Detect which cell encompasses the target text, then output its [X, Y] center coordinate. 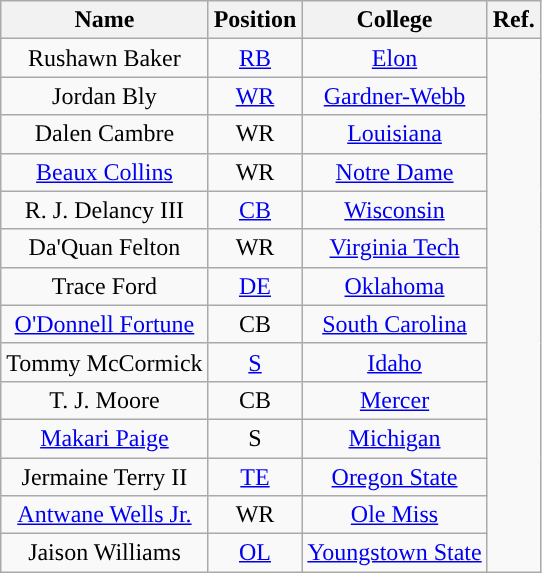
Position [255, 20]
Wisconsin [394, 210]
Mercer [394, 400]
Gardner-Webb [394, 96]
Oregon State [394, 477]
Oklahoma [394, 286]
Dalen Cambre [104, 134]
Notre Dame [394, 172]
Beaux Collins [104, 172]
Name [104, 20]
Louisiana [394, 134]
T. J. Moore [104, 400]
Virginia Tech [394, 248]
Michigan [394, 438]
Youngstown State [394, 553]
College [394, 20]
O'Donnell Fortune [104, 324]
Da'Quan Felton [104, 248]
Rushawn Baker [104, 58]
Tommy McCormick [104, 362]
R. J. Delancy III [104, 210]
Elon [394, 58]
TE [255, 477]
Jaison Williams [104, 553]
Makari Paige [104, 438]
South Carolina [394, 324]
Ref. [514, 20]
Trace Ford [104, 286]
OL [255, 553]
Ole Miss [394, 515]
Antwane Wells Jr. [104, 515]
Idaho [394, 362]
DE [255, 286]
Jermaine Terry II [104, 477]
Jordan Bly [104, 96]
RB [255, 58]
